Output the [X, Y] coordinate of the center of the cell containing the given text.  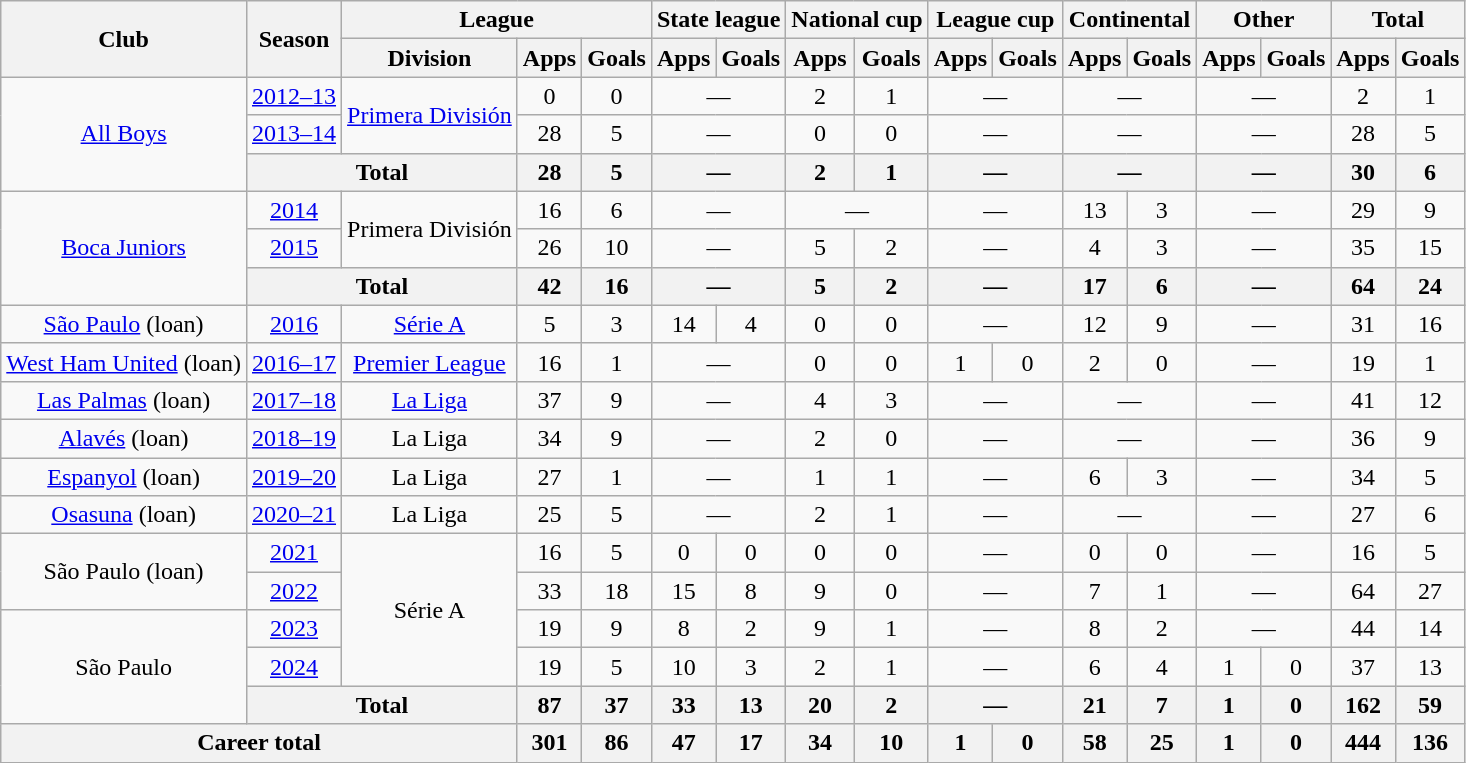
35 [1363, 248]
41 [1363, 400]
Club [124, 39]
Boca Juniors [124, 248]
League cup [995, 20]
58 [1094, 743]
2016 [294, 324]
24 [1430, 286]
Other [1264, 20]
162 [1363, 705]
2013–14 [294, 134]
League [497, 20]
2018–19 [294, 438]
42 [549, 286]
31 [1363, 324]
86 [617, 743]
2014 [294, 210]
21 [1094, 705]
State league [718, 20]
136 [1430, 743]
2012–13 [294, 96]
87 [549, 705]
Osasuna (loan) [124, 515]
36 [1363, 438]
47 [683, 743]
30 [1363, 172]
National cup [857, 20]
2016–17 [294, 362]
Division [430, 58]
Career total [260, 743]
26 [549, 248]
2020–21 [294, 515]
2019–20 [294, 477]
All Boys [124, 134]
Espanyol (loan) [124, 477]
29 [1363, 210]
44 [1363, 629]
2023 [294, 629]
Las Palmas (loan) [124, 400]
Continental [1129, 20]
Premier League [430, 362]
59 [1430, 705]
2021 [294, 553]
2024 [294, 667]
444 [1363, 743]
São Paulo [124, 667]
18 [617, 591]
Season [294, 39]
2022 [294, 591]
Alavés (loan) [124, 438]
20 [820, 705]
2017–18 [294, 400]
2015 [294, 248]
301 [549, 743]
West Ham United (loan) [124, 362]
